From the cell containing the given text, extract its center point as (X, Y) coordinate. 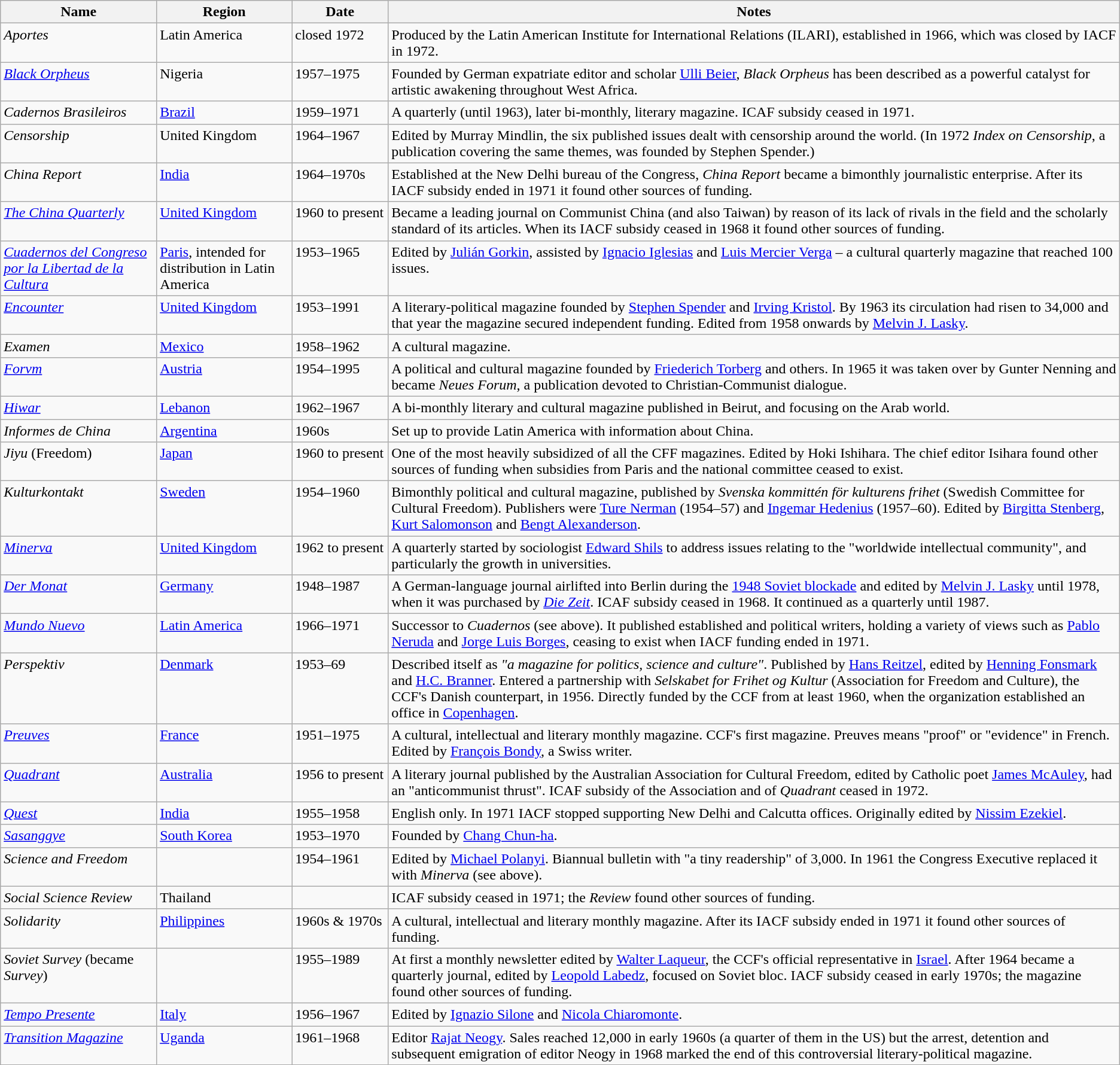
English only. In 1971 IACF stopped supporting New Delhi and Calcutta offices. Originally edited by Nissim Ezekiel. (754, 813)
Hiwar (79, 407)
Australia (224, 783)
Quadrant (79, 783)
1960s (340, 430)
Encounter (79, 315)
Thailand (224, 897)
Soviet Survey (became Survey) (79, 975)
Brazil (224, 112)
Lebanon (224, 407)
South Korea (224, 836)
Forvm (79, 377)
China Report (79, 182)
Social Science Review (79, 897)
Edited by Ignazio Silone and Nicola Chiaromonte. (754, 1014)
1956 to present (340, 783)
1953–69 (340, 688)
Black Orpheus (79, 81)
Italy (224, 1014)
1961–1968 (340, 1045)
1948–1987 (340, 595)
Denmark (224, 688)
A quarterly (until 1963), later bi-monthly, literary magazine. ICAF subsidy ceased in 1971. (754, 112)
Notes (754, 12)
Edited by Julián Gorkin, assisted by Ignacio Iglesias and Luis Mercier Verga – a cultural quarterly magazine that reached 100 issues. (754, 268)
1964–1967 (340, 144)
1953–1991 (340, 315)
1954–1961 (340, 866)
1951–1975 (340, 743)
1964–1970s (340, 182)
Sasanggye (79, 836)
Quest (79, 813)
Uganda (224, 1045)
Mexico (224, 346)
1962 to present (340, 555)
France (224, 743)
Jiyu (Freedom) (79, 462)
1955–1989 (340, 975)
Kulturkontakt (79, 509)
1962–1967 (340, 407)
Paris, intended for distribution in Latin America (224, 268)
1953–1970 (340, 836)
Region (224, 12)
ICAF subsidy ceased in 1971; the Review found other sources of funding. (754, 897)
Austria (224, 377)
1954–1960 (340, 509)
Der Monat (79, 595)
Edited by Michael Polanyi. Biannual bulletin with "a tiny readership" of 3,000. In 1961 the Congress Executive replaced it with Minerva (see above). (754, 866)
Informes de China (79, 430)
Preuves (79, 743)
1955–1958 (340, 813)
Science and Freedom (79, 866)
A cultural magazine. (754, 346)
1953–1965 (340, 268)
Cuadernos del Congreso por la Libertad de la Cultura (79, 268)
1958–1962 (340, 346)
Founded by Chang Chun-ha. (754, 836)
Transition Magazine (79, 1045)
closed 1972 (340, 43)
A bi-monthly literary and cultural magazine published in Beirut, and focusing on the Arab world. (754, 407)
Germany (224, 595)
Sweden (224, 509)
Produced by the Latin American Institute for International Relations (ILARI), established in 1966, which was closed by IACF in 1972. (754, 43)
Name (79, 12)
1959–1971 (340, 112)
Japan (224, 462)
1966–1971 (340, 633)
Aportes (79, 43)
Set up to provide Latin America with information about China. (754, 430)
Perspektiv (79, 688)
Nigeria (224, 81)
A cultural, intellectual and literary monthly magazine. After its IACF subsidy ended in 1971 it found other sources of funding. (754, 929)
The China Quarterly (79, 221)
Philippines (224, 929)
Cadernos Brasileiros (79, 112)
Date (340, 12)
Censorship (79, 144)
1957–1975 (340, 81)
Solidarity (79, 929)
Tempo Presente (79, 1014)
Argentina (224, 430)
1954–1995 (340, 377)
1956–1967 (340, 1014)
Minerva (79, 555)
1960s & 1970s (340, 929)
Mundo Nuevo (79, 633)
Examen (79, 346)
